Determine the (x, y) coordinate at the center of the cell enclosing the given text.  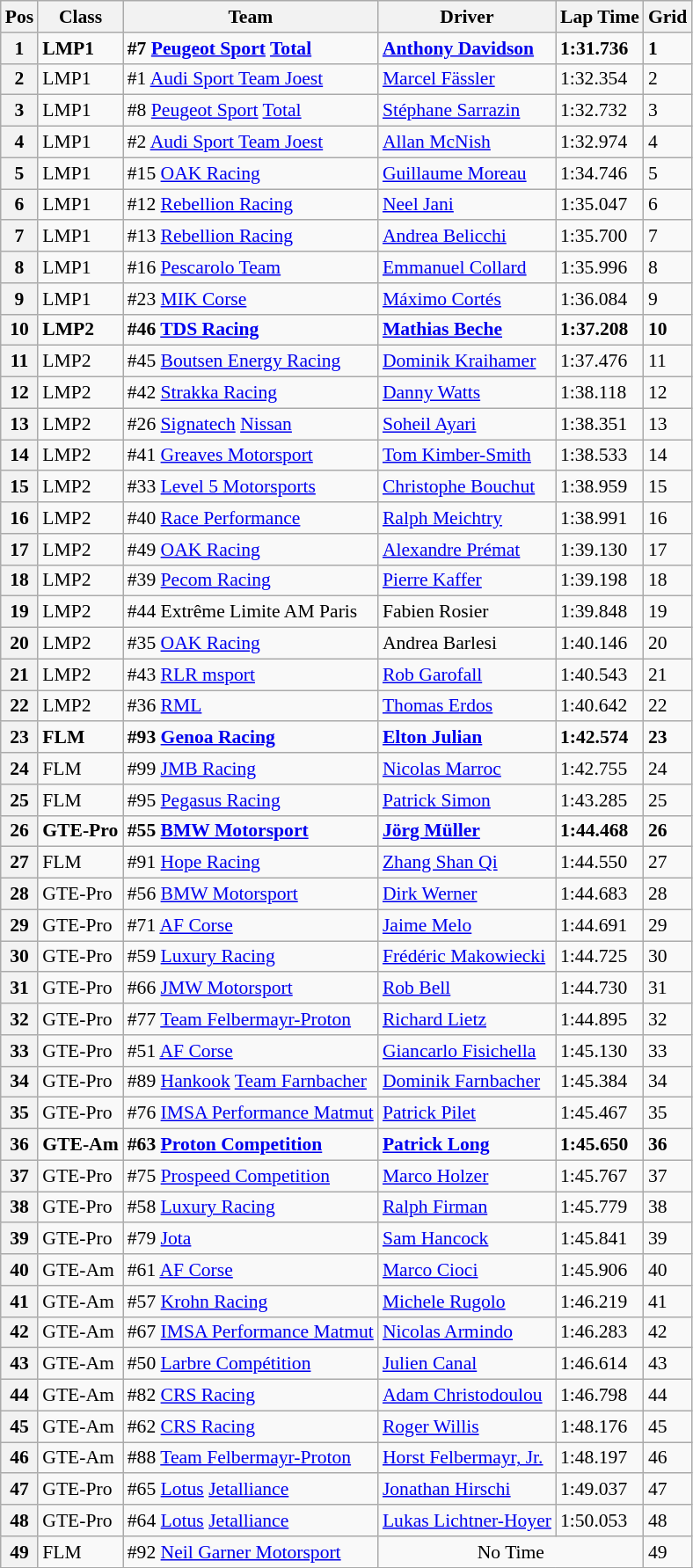
Andrea Barlesi (467, 644)
1:37.208 (600, 330)
Dominik Kraihamer (467, 361)
Michele Rugolo (467, 1302)
#40 Race Performance (251, 518)
Allan McNish (467, 142)
Marcel Fässler (467, 79)
#46 TDS Racing (251, 330)
No Time (511, 1552)
1:31.736 (600, 48)
#63 Proton Competition (251, 1145)
Mathias Beche (467, 330)
1:44.895 (600, 1019)
1:46.614 (600, 1364)
1:44.725 (600, 957)
#66 JMW Motorsport (251, 988)
#50 Larbre Compétition (251, 1364)
1:39.848 (600, 612)
Richard Lietz (467, 1019)
Marco Holzer (467, 1176)
1:40.543 (600, 675)
#91 Hope Racing (251, 863)
Zhang Shan Qi (467, 863)
Dirk Werner (467, 894)
Danny Watts (467, 393)
Team (251, 17)
Christophe Bouchut (467, 487)
Grid (668, 17)
#89 Hankook Team Farnbacher (251, 1082)
#41 Greaves Motorsport (251, 456)
Nicolas Marroc (467, 769)
Pierre Kaffer (467, 580)
1:42.755 (600, 769)
1:42.574 (600, 738)
Stéphane Sarrazin (467, 111)
1:39.198 (600, 580)
Ralph Meichtry (467, 518)
#62 CRS Racing (251, 1426)
1:34.746 (600, 173)
#95 Pegasus Racing (251, 800)
#88 Team Felbermayr-Proton (251, 1458)
1:45.384 (600, 1082)
1:48.197 (600, 1458)
1:37.476 (600, 361)
#67 IMSA Performance Matmut (251, 1332)
Driver (467, 17)
Emmanuel Collard (467, 267)
1:40.642 (600, 706)
Marco Cioci (467, 1270)
#82 CRS Racing (251, 1396)
#92 Neil Garner Motorsport (251, 1552)
#93 Genoa Racing (251, 738)
Sam Hancock (467, 1239)
1:36.084 (600, 299)
1:32.732 (600, 111)
1:48.176 (600, 1426)
#99 JMB Racing (251, 769)
#15 OAK Racing (251, 173)
1:35.996 (600, 267)
1:38.533 (600, 456)
1:44.683 (600, 894)
1:46.283 (600, 1332)
Rob Bell (467, 988)
Soheil Ayari (467, 424)
Alexandre Prémat (467, 550)
Class (80, 17)
1:38.991 (600, 518)
Tom Kimber-Smith (467, 456)
Anthony Davidson (467, 48)
Neel Jani (467, 205)
#51 AF Corse (251, 1051)
#64 Lotus Jetalliance (251, 1521)
Thomas Erdos (467, 706)
Lukas Lichtner-Hoyer (467, 1521)
1:45.841 (600, 1239)
#55 BMW Motorsport (251, 831)
1:46.798 (600, 1396)
#2 Audi Sport Team Joest (251, 142)
#7 Peugeot Sport Total (251, 48)
#35 OAK Racing (251, 644)
Jonathan Hirschi (467, 1490)
1:45.767 (600, 1176)
Julien Canal (467, 1364)
#56 BMW Motorsport (251, 894)
1:50.053 (600, 1521)
Adam Christodoulou (467, 1396)
Ralph Firman (467, 1207)
1:45.130 (600, 1051)
1:35.700 (600, 237)
Guillaume Moreau (467, 173)
Máximo Cortés (467, 299)
Andrea Belicchi (467, 237)
#12 Rebellion Racing (251, 205)
1:35.047 (600, 205)
1:32.974 (600, 142)
1:45.650 (600, 1145)
1:49.037 (600, 1490)
#59 Luxury Racing (251, 957)
1:45.906 (600, 1270)
#77 Team Felbermayr-Proton (251, 1019)
#45 Boutsen Energy Racing (251, 361)
1:44.730 (600, 988)
Pos (19, 17)
Patrick Long (467, 1145)
Frédéric Makowiecki (467, 957)
Horst Felbermayr, Jr. (467, 1458)
#76 IMSA Performance Matmut (251, 1113)
Patrick Simon (467, 800)
Patrick Pilet (467, 1113)
#79 Jota (251, 1239)
#49 OAK Racing (251, 550)
1:38.959 (600, 487)
#42 Strakka Racing (251, 393)
#23 MIK Corse (251, 299)
#39 Pecom Racing (251, 580)
Fabien Rosier (467, 612)
1:46.219 (600, 1302)
Lap Time (600, 17)
1:32.354 (600, 79)
1:44.550 (600, 863)
Elton Julian (467, 738)
#26 Signatech Nissan (251, 424)
#57 Krohn Racing (251, 1302)
1:45.467 (600, 1113)
#58 Luxury Racing (251, 1207)
#71 AF Corse (251, 925)
#43 RLR msport (251, 675)
1:38.118 (600, 393)
#61 AF Corse (251, 1270)
Jörg Müller (467, 831)
1:39.130 (600, 550)
1:44.468 (600, 831)
Dominik Farnbacher (467, 1082)
#13 Rebellion Racing (251, 237)
#33 Level 5 Motorsports (251, 487)
#65 Lotus Jetalliance (251, 1490)
#36 RML (251, 706)
#44 Extrême Limite AM Paris (251, 612)
1:40.146 (600, 644)
1:45.779 (600, 1207)
#75 Prospeed Competition (251, 1176)
Nicolas Armindo (467, 1332)
Roger Willis (467, 1426)
#16 Pescarolo Team (251, 267)
1:38.351 (600, 424)
Jaime Melo (467, 925)
Giancarlo Fisichella (467, 1051)
1:44.691 (600, 925)
Rob Garofall (467, 675)
#1 Audi Sport Team Joest (251, 79)
#8 Peugeot Sport Total (251, 111)
1:43.285 (600, 800)
